Return [x, y] of the center of cell containing provided text 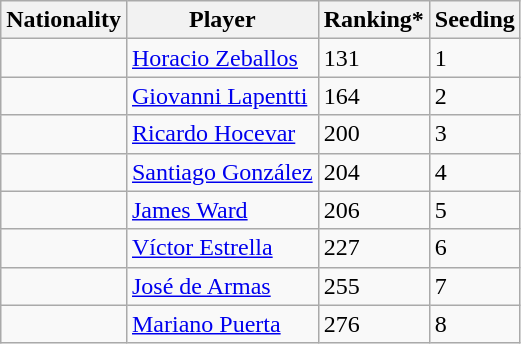
276 [374, 324]
Mariano Puerta [222, 324]
5 [474, 210]
6 [474, 248]
Ranking* [374, 20]
Giovanni Lapentti [222, 96]
Horacio Zeballos [222, 58]
Seeding [474, 20]
1 [474, 58]
3 [474, 134]
131 [374, 58]
James Ward [222, 210]
José de Armas [222, 286]
Santiago González [222, 172]
227 [374, 248]
Víctor Estrella [222, 248]
7 [474, 286]
164 [374, 96]
206 [374, 210]
Player [222, 20]
200 [374, 134]
2 [474, 96]
204 [374, 172]
Nationality [64, 20]
255 [374, 286]
Ricardo Hocevar [222, 134]
8 [474, 324]
4 [474, 172]
